Return the [X, Y] coordinate for the center point of the cell that contains the specified text.  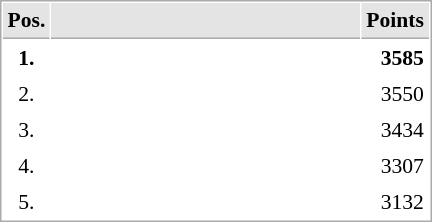
Pos. [26, 21]
5. [26, 201]
3550 [396, 93]
3307 [396, 165]
2. [26, 93]
Points [396, 21]
4. [26, 165]
3. [26, 129]
1. [26, 57]
3585 [396, 57]
3132 [396, 201]
3434 [396, 129]
